Pinpoint the cell where the given text exists, returning its (X, Y) midpoint coordinate. 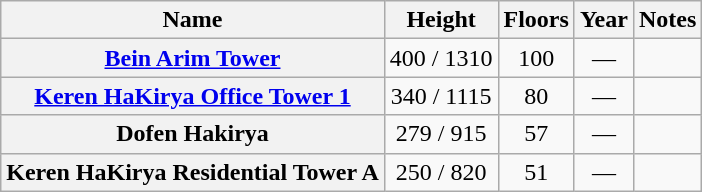
Height (441, 20)
Keren HaKirya Residential Tower A (193, 172)
Year (604, 20)
Bein Arim Tower (193, 58)
57 (536, 134)
Notes (667, 20)
Name (193, 20)
80 (536, 96)
279 / 915 (441, 134)
400 / 1310 (441, 58)
100 (536, 58)
340 / 1115 (441, 96)
250 / 820 (441, 172)
Floors (536, 20)
Keren HaKirya Office Tower 1 (193, 96)
Dofen Hakirya (193, 134)
51 (536, 172)
